From the cell containing the given text, extract its center point as [X, Y] coordinate. 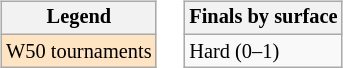
Legend [78, 18]
Hard (0–1) [263, 51]
W50 tournaments [78, 51]
Finals by surface [263, 18]
